Extract the [X, Y] coordinate from the center of the cell holding the provided text.  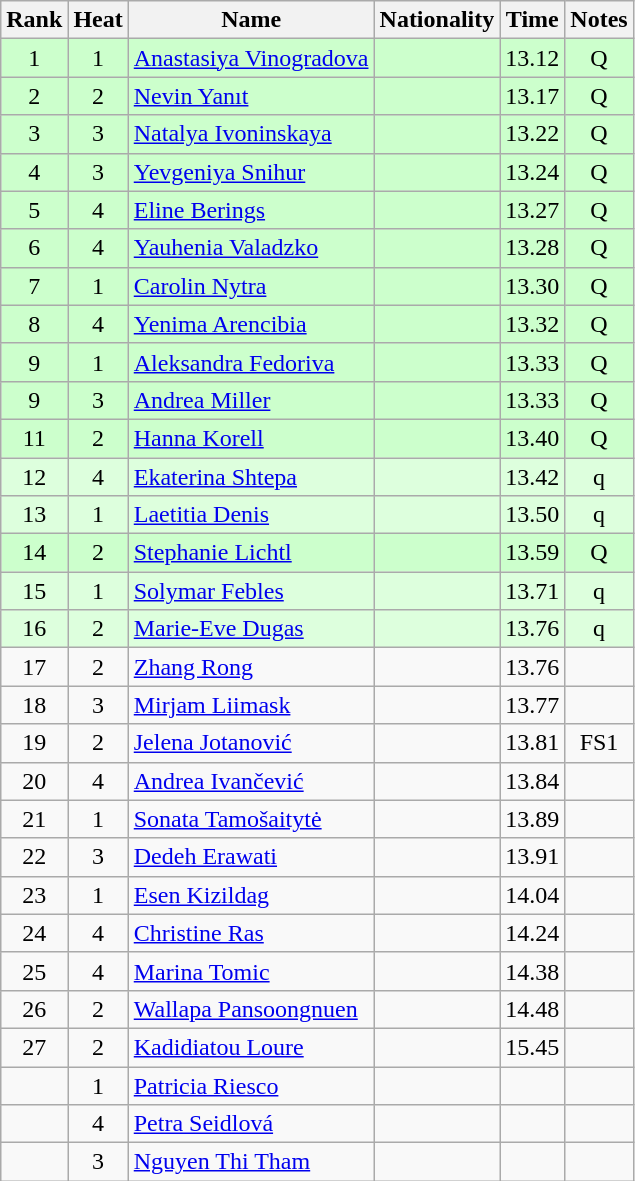
13.40 [532, 438]
24 [34, 933]
Sonata Tamošaitytė [251, 819]
Eline Berings [251, 210]
17 [34, 667]
26 [34, 1009]
13.27 [532, 210]
13.12 [532, 58]
15.45 [532, 1047]
Anastasiya Vinogradova [251, 58]
25 [34, 971]
Stephanie Lichtl [251, 553]
Andrea Miller [251, 400]
Heat [98, 20]
Christine Ras [251, 933]
Patricia Riesco [251, 1085]
19 [34, 743]
Aleksandra Fedoriva [251, 362]
Zhang Rong [251, 667]
13 [34, 515]
14.48 [532, 1009]
Nguyen Thi Tham [251, 1162]
Rank [34, 20]
Time [532, 20]
Jelena Jotanović [251, 743]
Hanna Korell [251, 438]
Marie-Eve Dugas [251, 629]
Solymar Febles [251, 591]
13.77 [532, 705]
Laetitia Denis [251, 515]
13.71 [532, 591]
21 [34, 819]
8 [34, 324]
14.38 [532, 971]
Notes [599, 20]
13.30 [532, 286]
11 [34, 438]
13.91 [532, 857]
14 [34, 553]
13.22 [532, 134]
27 [34, 1047]
14.24 [532, 933]
14.04 [532, 895]
18 [34, 705]
5 [34, 210]
13.59 [532, 553]
Yevgeniya Snihur [251, 172]
13.50 [532, 515]
Kadidiatou Loure [251, 1047]
Wallapa Pansoongnuen [251, 1009]
20 [34, 781]
16 [34, 629]
13.84 [532, 781]
13.42 [532, 477]
Yauhenia Valadzko [251, 248]
7 [34, 286]
Petra Seidlová [251, 1124]
Esen Kizildag [251, 895]
Marina Tomic [251, 971]
Natalya Ivoninskaya [251, 134]
FS1 [599, 743]
Nationality [437, 20]
15 [34, 591]
23 [34, 895]
13.89 [532, 819]
Dedeh Erawati [251, 857]
Carolin Nytra [251, 286]
13.17 [532, 96]
6 [34, 248]
13.28 [532, 248]
22 [34, 857]
Yenima Arencibia [251, 324]
13.24 [532, 172]
Mirjam Liimask [251, 705]
Name [251, 20]
Nevin Yanıt [251, 96]
Ekaterina Shtepa [251, 477]
Andrea Ivančević [251, 781]
13.81 [532, 743]
13.32 [532, 324]
12 [34, 477]
